Extract the (x, y) coordinate from the center of the cell holding the provided text.  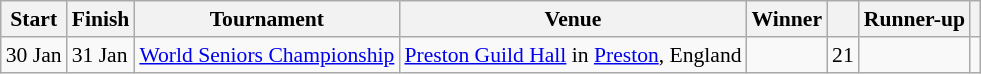
Finish (101, 19)
31 Jan (101, 55)
Runner-up (914, 19)
30 Jan (34, 55)
Start (34, 19)
21 (843, 55)
Venue (572, 19)
Winner (788, 19)
Tournament (266, 19)
Preston Guild Hall in Preston, England (572, 55)
World Seniors Championship (266, 55)
